Extract the [X, Y] coordinate from the center of the cell holding the provided text.  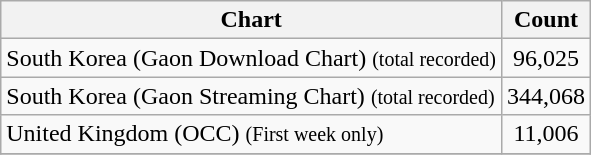
11,006 [546, 134]
South Korea (Gaon Download Chart) (total recorded) [252, 58]
South Korea (Gaon Streaming Chart) (total recorded) [252, 96]
96,025 [546, 58]
United Kingdom (OCC) (First week only) [252, 134]
Chart [252, 20]
344,068 [546, 96]
Count [546, 20]
